Scan for the cell matching the given text and deliver its (x, y) coordinate at center. 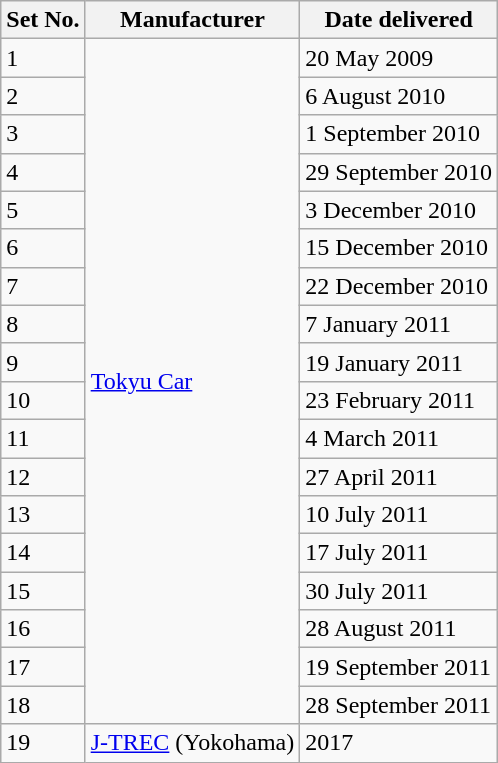
19 September 2011 (399, 667)
13 (43, 515)
7 (43, 286)
6 (43, 248)
28 August 2011 (399, 629)
10 (43, 400)
19 January 2011 (399, 362)
11 (43, 438)
28 September 2011 (399, 705)
16 (43, 629)
3 December 2010 (399, 210)
20 May 2009 (399, 58)
2 (43, 96)
12 (43, 477)
5 (43, 210)
8 (43, 324)
7 January 2011 (399, 324)
29 September 2010 (399, 172)
17 (43, 667)
30 July 2011 (399, 591)
Set No. (43, 20)
10 July 2011 (399, 515)
23 February 2011 (399, 400)
Date delivered (399, 20)
19 (43, 743)
Tokyu Car (192, 382)
4 (43, 172)
3 (43, 134)
6 August 2010 (399, 96)
27 April 2011 (399, 477)
9 (43, 362)
1 (43, 58)
15 December 2010 (399, 248)
14 (43, 553)
J-TREC (Yokohama) (192, 743)
Manufacturer (192, 20)
1 September 2010 (399, 134)
4 March 2011 (399, 438)
18 (43, 705)
22 December 2010 (399, 286)
2017 (399, 743)
15 (43, 591)
17 July 2011 (399, 553)
